Determine the (X, Y) coordinate at the center of the cell enclosing the given text.  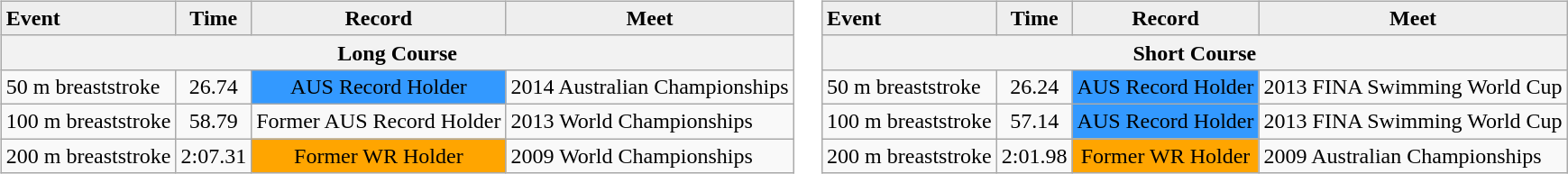
2009 Australian Championships (1413, 156)
2:07.31 (214, 156)
57.14 (1034, 121)
26.24 (1034, 87)
Short Course (1196, 52)
2:01.98 (1034, 156)
2009 World Championships (649, 156)
26.74 (214, 87)
Long Course (397, 52)
2014 Australian Championships (649, 87)
58.79 (214, 121)
Former AUS Record Holder (379, 121)
2013 World Championships (649, 121)
